Find where the given text appears and provide that cell's center as (x, y) coordinate. 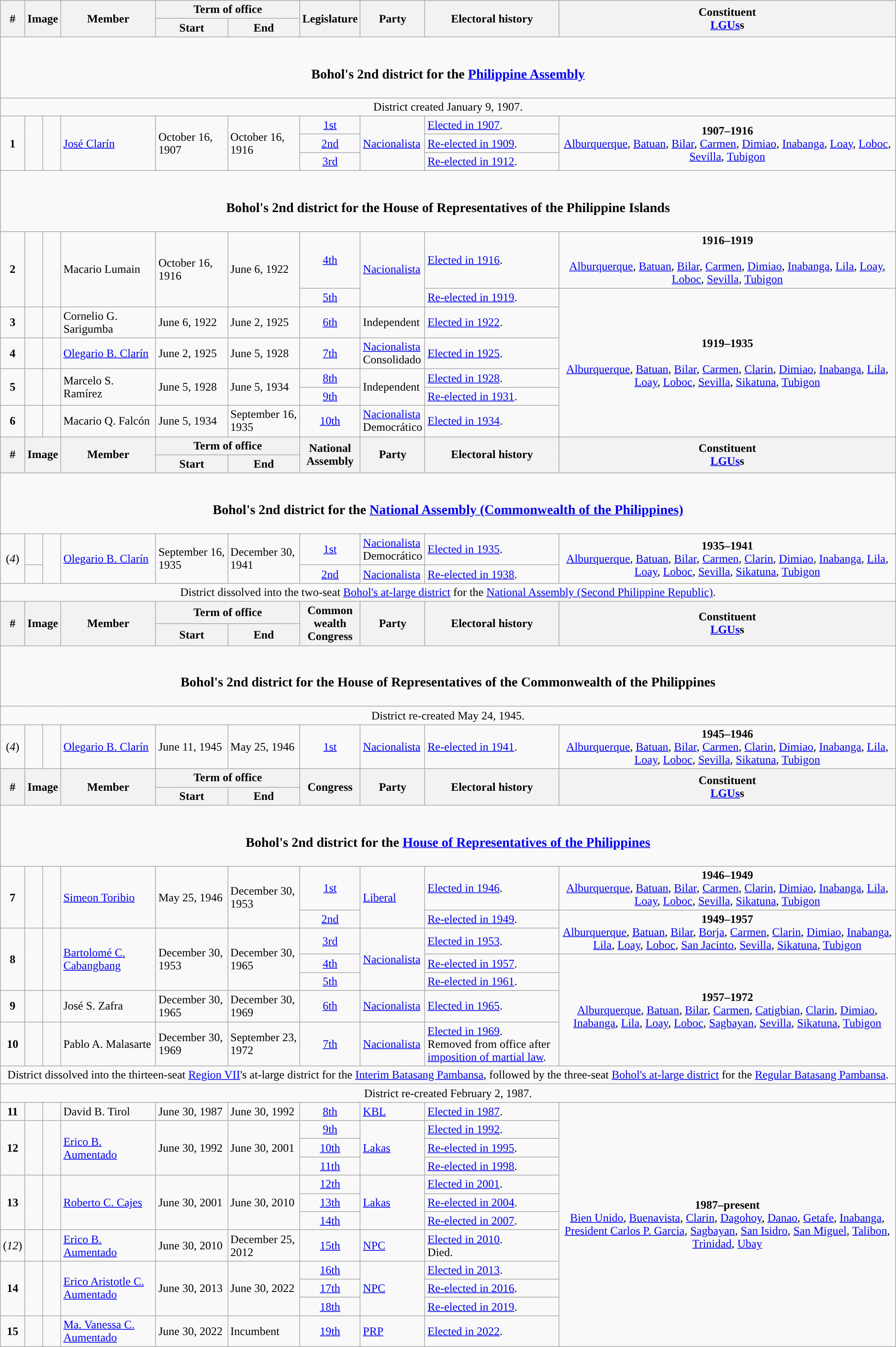
District re-created May 24, 1945. (448, 716)
Re-elected in 1949. (492, 919)
José S. Zafra (108, 1006)
PRP (392, 1331)
David B. Tirol (108, 1111)
12th (330, 1184)
Re-elected in 1961. (492, 981)
1916–1919Alburquerque, Batuan, Bilar, Carmen, Dimiao, Inabanga, Lila, Loay, Loboc, Sevilla, Tubigon (728, 260)
Incumbent (264, 1331)
13 (12, 1202)
Elected in 1987. (492, 1111)
Re-elected in 1912. (492, 161)
1 (12, 143)
Re-elected in 1995. (492, 1148)
19th (330, 1331)
Bartolomé C. Cabangbang (108, 959)
José Clarín (108, 143)
4 (12, 353)
Re-elected in 2004. (492, 1202)
Elected in 1928. (492, 378)
11 (12, 1111)
Re-elected in 2019. (492, 1306)
District dissolved into the two-seat Bohol's at-large district for the National Assembly (Second Philippine Republic). (448, 592)
Re-elected in 1957. (492, 963)
Bohol's 2nd district for the House of Representatives of the Philippine Islands (448, 201)
Re-elected in 1998. (492, 1166)
Elected in 1946. (492, 888)
16th (330, 1270)
District re-created February 2, 1987. (448, 1093)
Erico Aristotle C. Aumentado (108, 1288)
Elected in 1907. (492, 125)
NacionalistaConsolidado (392, 353)
8 (12, 959)
(12) (12, 1246)
1935–1941Alburquerque, Batuan, Bilar, Carmen, Clarin, Dimiao, Inabanga, Lila, Loay, Loboc, Sevilla, Sikatuna, Tubigon (728, 558)
Elected in 1922. (492, 323)
17th (330, 1288)
NationalAssembly (330, 455)
Elected in 1965. (492, 1006)
3 (12, 323)
Elected in 2013. (492, 1270)
Elected in 2022. (492, 1331)
Legislature (330, 19)
Elected in 1969.Removed from office after imposition of martial law. (492, 1044)
12 (12, 1148)
1946–1949Alburquerque, Batuan, Bilar, Carmen, Clarin, Dimiao, Inabanga, Lila, Loay, Loboc, Sevilla, Sikatuna, Tubigon (728, 888)
1957–1972Alburquerque, Batuan, Bilar, Carmen, Catigbian, Clarin, Dimiao, Inabanga, Lila, Loay, Loboc, Sagbayan, Sevilla, Sikatuna, Tubigon (728, 1010)
December 30, 1941 (264, 558)
Cornelio G. Sarigumba (108, 323)
September 23, 1972 (264, 1044)
CommonwealthCongress (330, 624)
Re-elected in 1938. (492, 574)
Re-elected in 1909. (492, 143)
Macario Lumain (108, 269)
9 (12, 1006)
11th (330, 1166)
15th (330, 1246)
Ma. Vanessa C. Aumentado (108, 1331)
Re-elected in 1941. (492, 747)
13th (330, 1202)
Bohol's 2nd district for the Philippine Assembly (448, 67)
October 16, 1907 (191, 143)
June 30, 1987 (191, 1111)
Re-elected in 2016. (492, 1288)
Re-elected in 2007. (492, 1221)
14th (330, 1221)
December 25, 2012 (264, 1246)
Simeon Toribio (108, 897)
1945–1946Alburquerque, Batuan, Bilar, Carmen, Clarin, Dimiao, Inabanga, Lila, Loay, Loboc, Sevilla, Sikatuna, Tubigon (728, 747)
Elected in 1916. (492, 260)
1907–1916Alburquerque, Batuan, Bilar, Carmen, Dimiao, Inabanga, Loay, Loboc, Sevilla, Tubigon (728, 143)
10 (12, 1044)
Elected in 1934. (492, 421)
14 (12, 1288)
15 (12, 1331)
Elected in 1935. (492, 550)
Liberal (392, 897)
Bohol's 2nd district for the House of Representatives of the Philippines (448, 836)
Pablo A. Malasarte (108, 1044)
5 (12, 387)
Re-elected in 1919. (492, 298)
Elected in 1992. (492, 1130)
District created January 9, 1907. (448, 107)
2 (12, 269)
Macario Q. Falcón (108, 421)
1919–1935Alburquerque, Batuan, Bilar, Carmen, Clarin, Dimiao, Inabanga, Lila, Loay, Loboc, Sevilla, Sikatuna, Tubigon (728, 363)
Re-elected in 1931. (492, 396)
June 11, 1945 (191, 747)
18th (330, 1306)
Marcelo S. Ramírez (108, 387)
Bohol's 2nd district for the National Assembly (Commonwealth of the Philippines) (448, 504)
7 (12, 897)
Elected in 2001. (492, 1184)
Elected in 1925. (492, 353)
6 (12, 421)
Congress (330, 787)
Elected in 2010.Died. (492, 1246)
Roberto C. Cajes (108, 1202)
June 30, 2013 (191, 1288)
KBL (392, 1111)
Elected in 1953. (492, 941)
Bohol's 2nd district for the House of Representatives of the Commonwealth of the Philippines (448, 676)
1949–1957Alburquerque, Batuan, Bilar, Borja, Carmen, Clarin, Dimiao, Inabanga, Lila, Loay, Loboc, San Jacinto, Sevilla, Sikatuna, Tubigon (728, 932)
